Extract the (x, y) coordinate from the center of the cell holding the provided text.  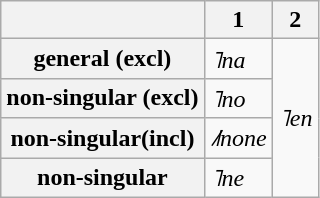
˥no (238, 98)
non-singular (excl) (102, 98)
2 (295, 20)
˥ne (238, 178)
non-singular(incl) (102, 138)
˩˥none (238, 138)
˥en (295, 118)
non-singular (102, 178)
general (excl) (102, 59)
˥na (238, 59)
1 (238, 20)
